Capture the cell that displays the provided text and extract its [x, y] central coordinate. 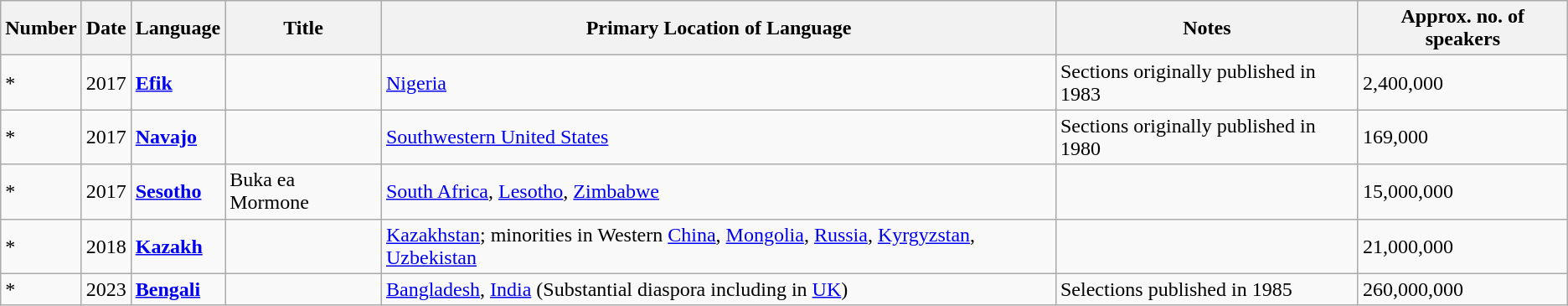
Selections published in 1985 [1206, 289]
Navajo [178, 137]
Kazakh [178, 246]
Notes [1206, 29]
260,000,000 [1462, 289]
Efik [178, 82]
Kazakhstan; minorities in Western China, Mongolia, Russia, Kyrgyzstan, Uzbekistan [719, 246]
South Africa, Lesotho, Zimbabwe [719, 191]
Sections originally published in 1980 [1206, 137]
Southwestern United States [719, 137]
Language [178, 29]
2018 [106, 246]
15,000,000 [1462, 191]
Nigeria [719, 82]
Sections originally published in 1983 [1206, 82]
21,000,000 [1462, 246]
Title [303, 29]
Bengali [178, 289]
Buka ea Mormone [303, 191]
169,000 [1462, 137]
2,400,000 [1462, 82]
Primary Location of Language [719, 29]
Date [106, 29]
Bangladesh, India (Substantial diaspora including in UK) [719, 289]
2023 [106, 289]
Approx. no. of speakers [1462, 29]
Number [41, 29]
Sesotho [178, 191]
